Capture the cell that displays the provided text and extract its [X, Y] central coordinate. 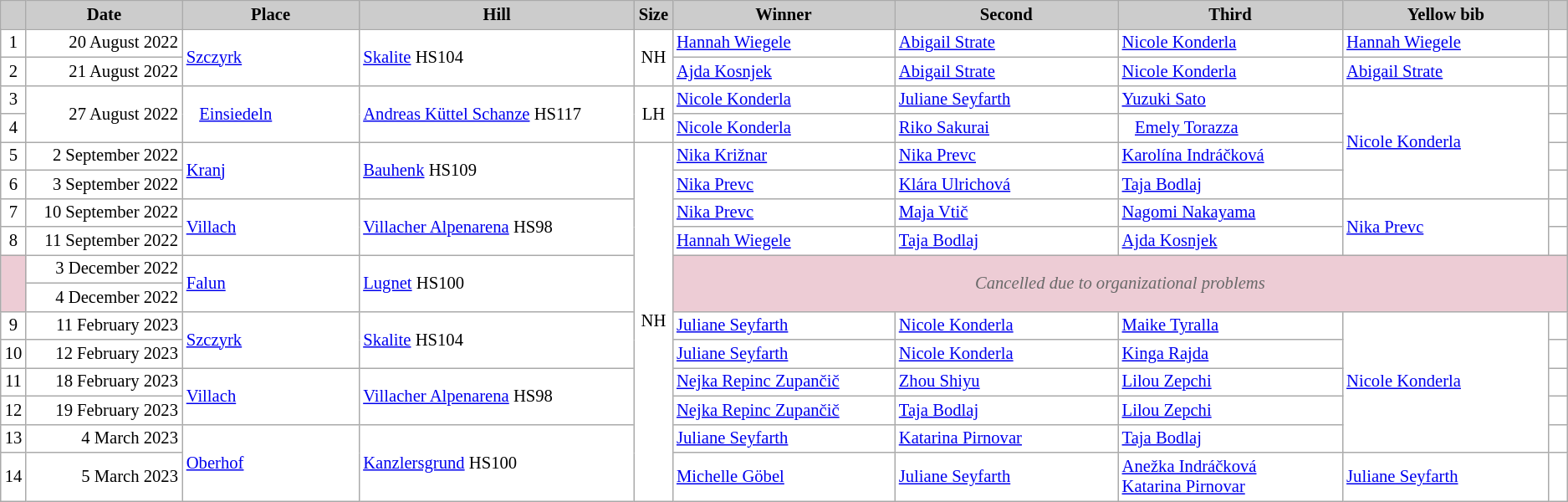
10 September 2022 [104, 213]
5 March 2023 [104, 476]
4 December 2022 [104, 297]
Riko Sakurai [1007, 128]
13 [13, 438]
Einsiedeln [271, 114]
11 [13, 382]
Oberhof [271, 463]
Yellow bib [1445, 14]
Katarina Pirnovar [1007, 438]
Kranj [271, 170]
Emely Torazza [1231, 128]
1 [13, 43]
27 August 2022 [104, 114]
5 [13, 156]
3 [13, 100]
Karolína Indráčková [1231, 156]
Anežka Indráčková Katarina Pirnovar [1231, 476]
Nika Križnar [784, 156]
Winner [784, 14]
Size [654, 14]
Yuzuki Sato [1231, 100]
7 [13, 213]
Bauhenk HS109 [497, 170]
8 [13, 240]
9 [13, 325]
11 September 2022 [104, 240]
18 February 2023 [104, 382]
Michelle Göbel [784, 476]
Andreas Küttel Schanze HS117 [497, 114]
14 [13, 476]
10 [13, 354]
Nagomi Nakayama [1231, 213]
3 December 2022 [104, 269]
Kinga Rajda [1231, 354]
Kanzlersgrund HS100 [497, 463]
12 [13, 410]
Lugnet HS100 [497, 283]
4 [13, 128]
2 September 2022 [104, 156]
Hill [497, 14]
Falun [271, 283]
LH [654, 114]
Third [1231, 14]
Date [104, 14]
Second [1007, 14]
20 August 2022 [104, 43]
6 [13, 184]
Maja Vtič [1007, 213]
4 March 2023 [104, 438]
19 February 2023 [104, 410]
Cancelled due to organizational problems [1121, 283]
Klára Ulrichová [1007, 184]
Zhou Shiyu [1007, 382]
3 September 2022 [104, 184]
2 [13, 71]
Place [271, 14]
11 February 2023 [104, 325]
12 February 2023 [104, 354]
21 August 2022 [104, 71]
Maike Tyralla [1231, 325]
